Pinpoint the cell where the given text exists, returning its (X, Y) midpoint coordinate. 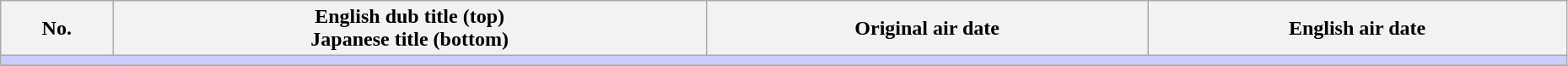
English air date (1358, 29)
No. (57, 29)
English dub title (top)Japanese title (bottom) (410, 29)
Original air date (928, 29)
